Extract the (X, Y) coordinate from the center of the cell holding the provided text.  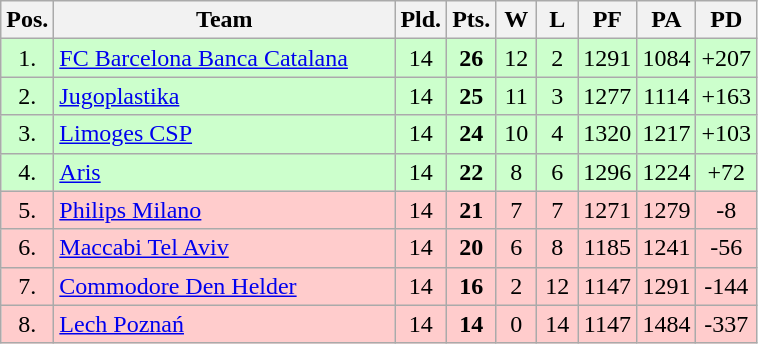
Pts. (472, 20)
+207 (726, 58)
20 (472, 248)
Commodore Den Helder (224, 286)
Team (224, 20)
FC Barcelona Banca Catalana (224, 58)
25 (472, 96)
4. (28, 172)
Maccabi Tel Aviv (224, 248)
1241 (666, 248)
1224 (666, 172)
Jugoplastika (224, 96)
1114 (666, 96)
22 (472, 172)
PA (666, 20)
-8 (726, 210)
10 (516, 134)
1484 (666, 324)
PD (726, 20)
26 (472, 58)
1277 (608, 96)
Philips Milano (224, 210)
-144 (726, 286)
Aris (224, 172)
Limoges CSP (224, 134)
L (558, 20)
+103 (726, 134)
11 (516, 96)
+72 (726, 172)
1320 (608, 134)
+163 (726, 96)
6. (28, 248)
1185 (608, 248)
3 (558, 96)
PF (608, 20)
W (516, 20)
-337 (726, 324)
16 (472, 286)
8. (28, 324)
Lech Poznań (224, 324)
0 (516, 324)
1296 (608, 172)
1279 (666, 210)
24 (472, 134)
5. (28, 210)
7. (28, 286)
Pld. (421, 20)
21 (472, 210)
2. (28, 96)
-56 (726, 248)
Pos. (28, 20)
1084 (666, 58)
3. (28, 134)
1. (28, 58)
1271 (608, 210)
1217 (666, 134)
4 (558, 134)
